Scan for the cell matching the given text and deliver its (x, y) coordinate at center. 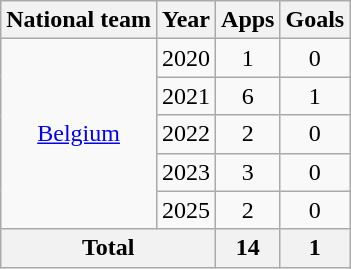
Apps (248, 20)
2025 (186, 210)
14 (248, 248)
3 (248, 172)
National team (79, 20)
6 (248, 96)
2021 (186, 96)
Goals (315, 20)
2023 (186, 172)
Total (108, 248)
Belgium (79, 134)
2022 (186, 134)
Year (186, 20)
2020 (186, 58)
